Search for the cell housing the specified text and yield its [x, y] center coordinate. 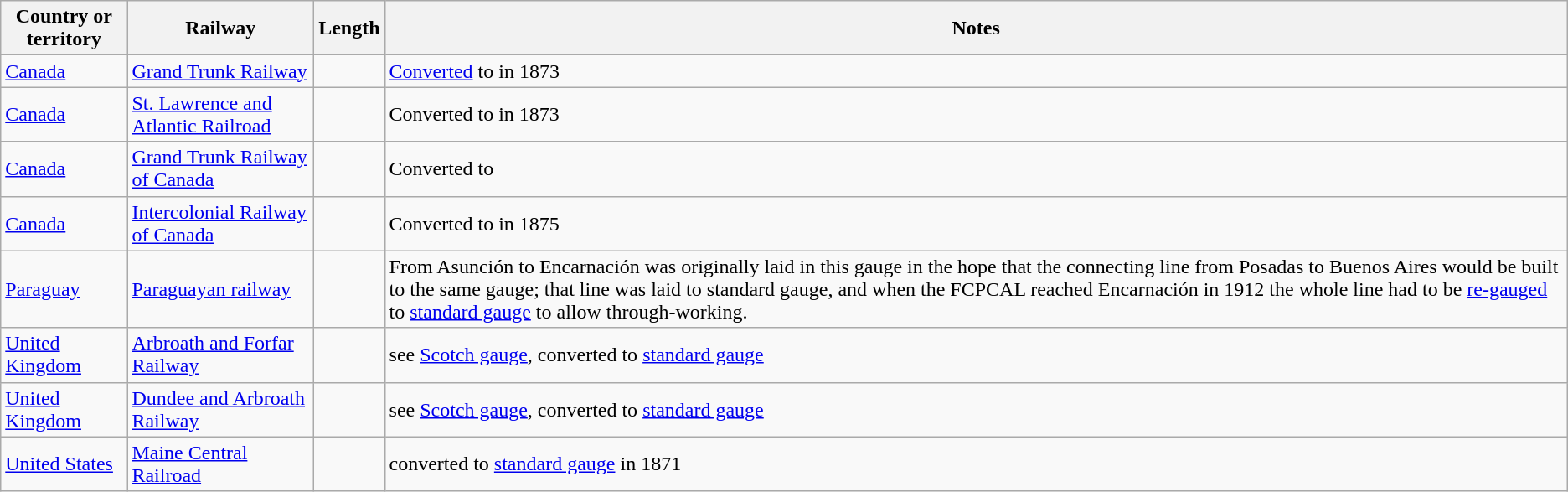
Railway [221, 28]
Arbroath and Forfar Railway [221, 355]
Length [349, 28]
Grand Trunk Railway [221, 71]
United States [64, 464]
Maine Central Railroad [221, 464]
converted to standard gauge in 1871 [976, 464]
Intercolonial Railway of Canada [221, 223]
Grand Trunk Railway of Canada [221, 169]
Converted to [976, 169]
Paraguay [64, 289]
Paraguayan railway [221, 289]
Notes [976, 28]
Converted to in 1875 [976, 223]
St. Lawrence and Atlantic Railroad [221, 114]
Dundee and Arbroath Railway [221, 409]
Country or territory [64, 28]
